Locate the cell with the specified text and output its [X, Y] center coordinate. 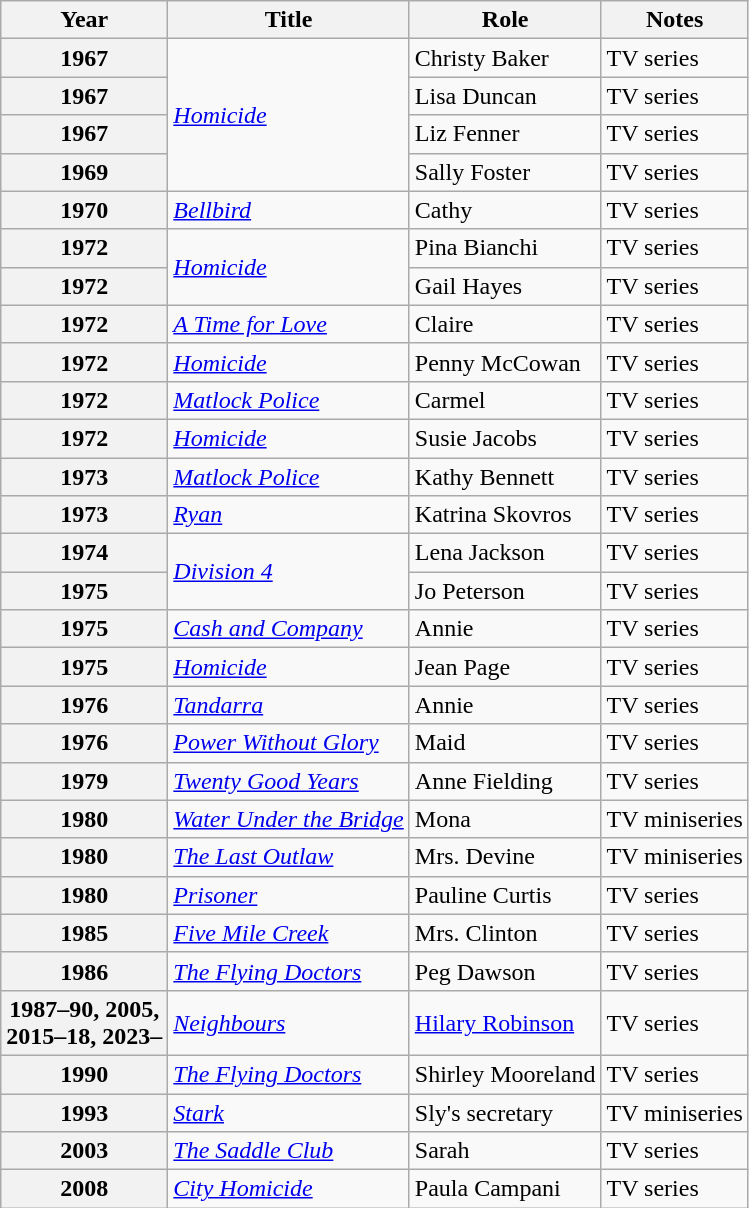
Shirley Mooreland [505, 1074]
1987–90, 2005,2015–18, 2023– [84, 1022]
Paula Campani [505, 1189]
Lena Jackson [505, 553]
Prisoner [288, 895]
Sarah [505, 1151]
City Homicide [288, 1189]
1993 [84, 1113]
Role [505, 20]
Ryan [288, 515]
Peg Dawson [505, 971]
Twenty Good Years [288, 781]
Sally Foster [505, 172]
Claire [505, 324]
1986 [84, 971]
2003 [84, 1151]
1985 [84, 933]
1970 [84, 210]
Water Under the Bridge [288, 819]
Notes [674, 20]
Jean Page [505, 667]
Title [288, 20]
The Saddle Club [288, 1151]
Gail Hayes [505, 286]
Cathy [505, 210]
A Time for Love [288, 324]
Penny McCowan [505, 362]
Hilary Robinson [505, 1022]
1979 [84, 781]
Sly's secretary [505, 1113]
Maid [505, 743]
Anne Fielding [505, 781]
Christy Baker [505, 58]
1969 [84, 172]
Kathy Bennett [505, 477]
Susie Jacobs [505, 438]
1974 [84, 553]
The Last Outlaw [288, 857]
Cash and Company [288, 629]
Lisa Duncan [505, 96]
Mona [505, 819]
Bellbird [288, 210]
Mrs. Clinton [505, 933]
Five Mile Creek [288, 933]
Stark [288, 1113]
Katrina Skovros [505, 515]
Division 4 [288, 572]
2008 [84, 1189]
Carmel [505, 400]
Jo Peterson [505, 591]
Tandarra [288, 705]
Mrs. Devine [505, 857]
Pina Bianchi [505, 248]
Power Without Glory [288, 743]
Neighbours [288, 1022]
1990 [84, 1074]
Year [84, 20]
Pauline Curtis [505, 895]
Liz Fenner [505, 134]
